Return [x, y] of the center of cell containing provided text 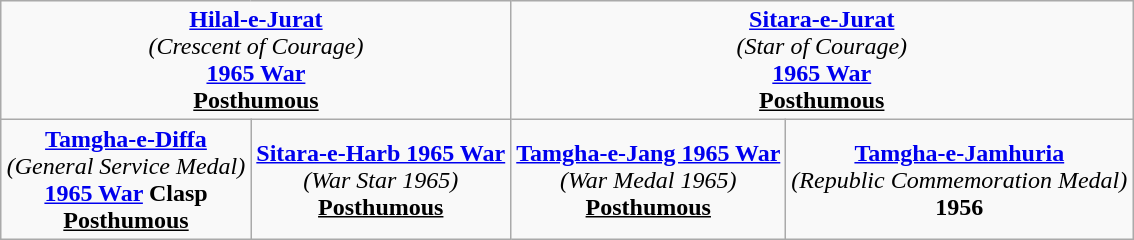
Sitara-e-Jurat(Star of Courage)1965 WarPosthumous [822, 60]
Tamgha-e-Jamhuria(Republic Commemoration Medal)1956 [960, 180]
Hilal-e-Jurat(Crescent of Courage)1965 WarPosthumous [256, 60]
Tamgha-e-Diffa(General Service Medal)1965 War ClaspPosthumous [126, 180]
Sitara-e-Harb 1965 War(War Star 1965)Posthumous [381, 180]
Tamgha-e-Jang 1965 War(War Medal 1965)Posthumous [648, 180]
